Capture the cell that displays the provided text and extract its [x, y] central coordinate. 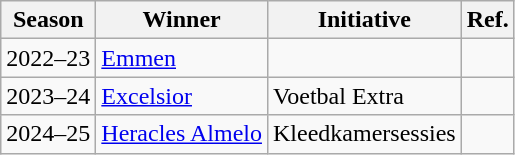
Winner [182, 20]
2023–24 [48, 96]
Initiative [364, 20]
2024–25 [48, 134]
Excelsior [182, 96]
Season [48, 20]
2022–23 [48, 58]
Heracles Almelo [182, 134]
Ref. [488, 20]
Emmen [182, 58]
Voetbal Extra [364, 96]
Kleedkamersessies [364, 134]
